Detect which cell encompasses the target text, then output its [X, Y] center coordinate. 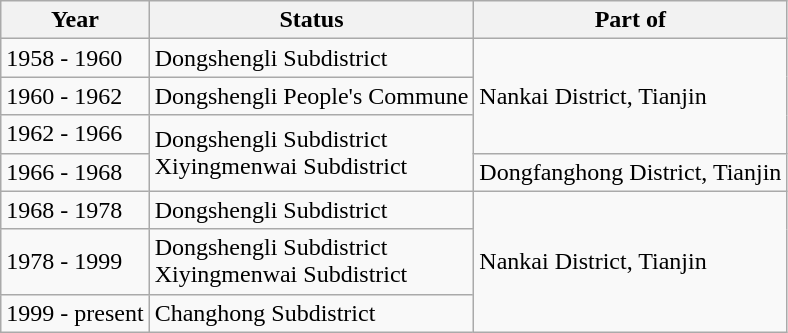
1960 - 1962 [75, 96]
1958 - 1960 [75, 58]
Changhong Subdistrict [312, 313]
1966 - 1968 [75, 172]
Year [75, 20]
1968 - 1978 [75, 210]
Part of [630, 20]
1978 - 1999 [75, 262]
Dongfanghong District, Tianjin [630, 172]
1999 - present [75, 313]
Status [312, 20]
1962 - 1966 [75, 134]
Dongshengli People's Commune [312, 96]
